From the cell containing the given text, extract its center point as (X, Y) coordinate. 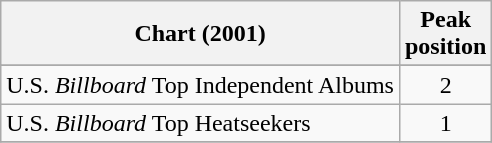
Chart (2001) (200, 34)
U.S. Billboard Top Independent Albums (200, 85)
Peakposition (445, 34)
U.S. Billboard Top Heatseekers (200, 123)
2 (445, 85)
1 (445, 123)
